Return the (x, y) coordinate for the center point of the cell that contains the specified text.  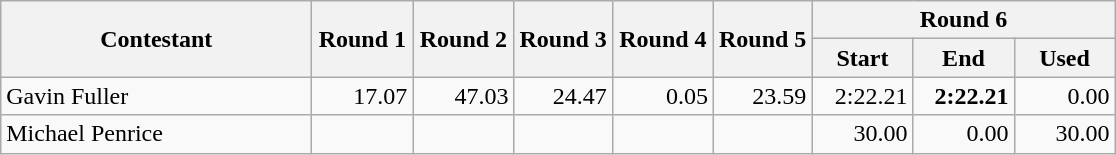
17.07 (362, 96)
Michael Penrice (156, 134)
Start (862, 58)
End (964, 58)
Round 3 (563, 39)
47.03 (464, 96)
Used (1064, 58)
Round 5 (762, 39)
0.05 (662, 96)
Round 1 (362, 39)
Round 6 (964, 20)
Gavin Fuller (156, 96)
24.47 (563, 96)
Round 4 (662, 39)
Contestant (156, 39)
23.59 (762, 96)
Round 2 (464, 39)
